Pinpoint the cell where the given text exists, returning its (x, y) midpoint coordinate. 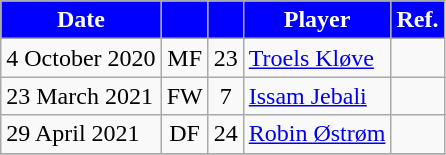
4 October 2020 (81, 58)
23 (226, 58)
Robin Østrøm (317, 134)
DF (184, 134)
Issam Jebali (317, 96)
7 (226, 96)
Player (317, 20)
29 April 2021 (81, 134)
Ref. (418, 20)
24 (226, 134)
MF (184, 58)
23 March 2021 (81, 96)
FW (184, 96)
Troels Kløve (317, 58)
Date (81, 20)
